Provide the (x, y) coordinate of the cell's center where the given text is located.  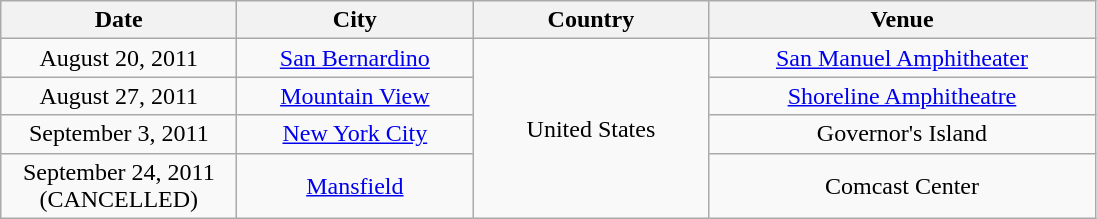
September 24, 2011 (CANCELLED) (119, 186)
Governor's Island (902, 134)
New York City (355, 134)
Comcast Center (902, 186)
San Manuel Amphitheater (902, 58)
City (355, 20)
San Bernardino (355, 58)
Mountain View (355, 96)
August 20, 2011 (119, 58)
August 27, 2011 (119, 96)
United States (591, 128)
Mansfield (355, 186)
Shoreline Amphitheatre (902, 96)
September 3, 2011 (119, 134)
Venue (902, 20)
Date (119, 20)
Country (591, 20)
